Capture the cell that displays the provided text and extract its (x, y) central coordinate. 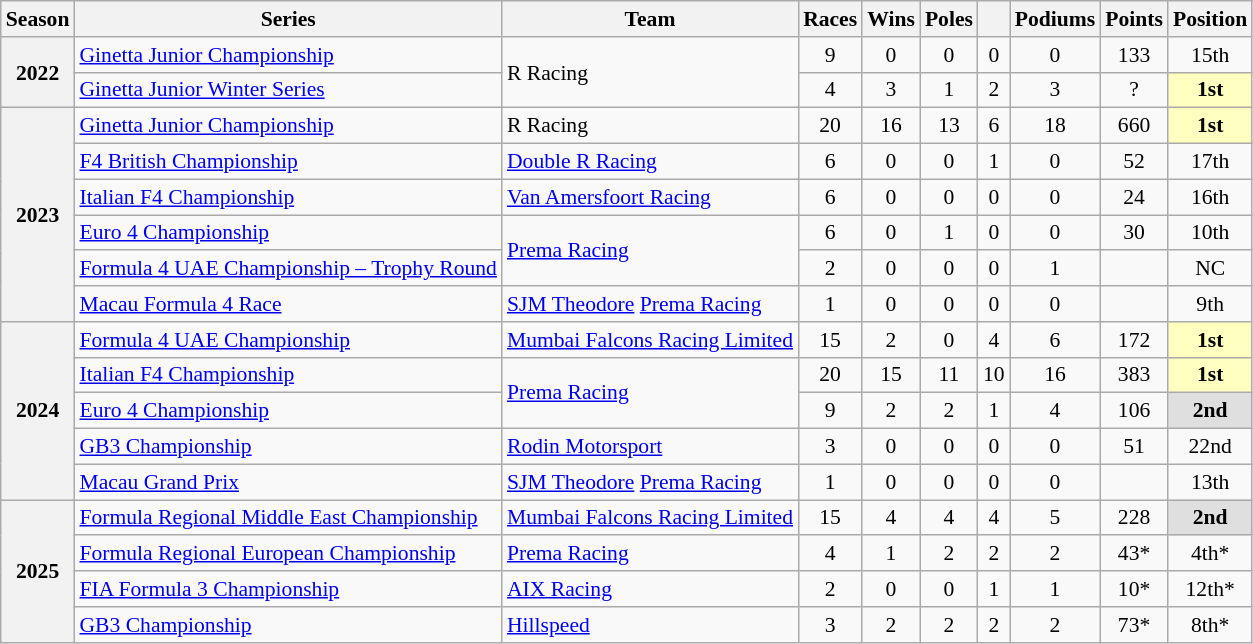
51 (1134, 447)
Formula Regional Middle East Championship (288, 518)
2024 (38, 411)
43* (1134, 554)
133 (1134, 55)
Races (830, 19)
Series (288, 19)
15th (1210, 55)
FIA Formula 3 Championship (288, 589)
30 (1134, 233)
Rodin Motorsport (650, 447)
Macau Grand Prix (288, 482)
9th (1210, 304)
10 (994, 375)
383 (1134, 375)
Podiums (1056, 19)
Ginetta Junior Winter Series (288, 90)
13 (949, 126)
Formula 4 UAE Championship – Trophy Round (288, 269)
Hillspeed (650, 625)
12th* (1210, 589)
2022 (38, 72)
F4 British Championship (288, 162)
8th* (1210, 625)
NC (1210, 269)
73* (1134, 625)
660 (1134, 126)
10th (1210, 233)
Points (1134, 19)
Wins (891, 19)
106 (1134, 411)
AIX Racing (650, 589)
10* (1134, 589)
Formula 4 UAE Championship (288, 340)
2025 (38, 571)
Season (38, 19)
18 (1056, 126)
52 (1134, 162)
Van Amersfoort Racing (650, 197)
Formula Regional European Championship (288, 554)
5 (1056, 518)
24 (1134, 197)
Position (1210, 19)
11 (949, 375)
228 (1134, 518)
16th (1210, 197)
? (1134, 90)
13th (1210, 482)
17th (1210, 162)
Double R Racing (650, 162)
22nd (1210, 447)
4th* (1210, 554)
2023 (38, 215)
Macau Formula 4 Race (288, 304)
172 (1134, 340)
Team (650, 19)
Poles (949, 19)
